Extract the (X, Y) coordinate from the center of the cell holding the provided text.  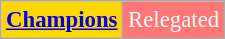
Champions (62, 20)
Relegated (174, 20)
